Search for the cell housing the specified text and yield its (X, Y) center coordinate. 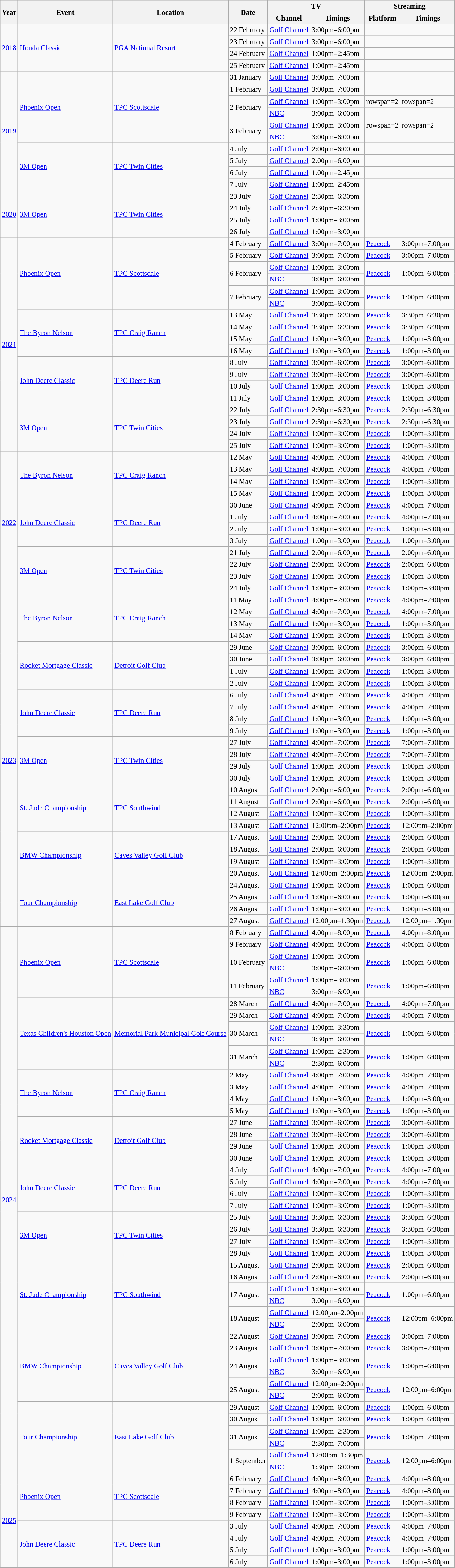
TV (316, 6)
30 March (248, 1034)
Event (65, 12)
11 July (248, 398)
26 August (248, 909)
11 May (248, 600)
Channel (289, 18)
29 July (248, 766)
1:00pm–7:00pm (427, 1437)
2:30pm–7:00pm (338, 1443)
11 August (248, 802)
10 February (248, 962)
2022 (9, 523)
31 March (248, 1057)
Location (171, 12)
11 February (248, 986)
4 May (248, 1099)
24 February (248, 54)
2025 (9, 1521)
5 February (248, 256)
PGA National Resort (171, 48)
Year (9, 12)
2020 (9, 214)
Date (248, 12)
2023 (9, 761)
28 June (248, 1134)
10 August (248, 790)
3 February (248, 131)
Streaming (410, 6)
30 August (248, 1420)
30 July (248, 778)
12 August (248, 814)
13 August (248, 826)
2 May (248, 1075)
15 August (248, 1265)
20 August (248, 873)
29 August (248, 1408)
Platform (382, 18)
2024 (9, 1200)
25 February (248, 66)
22 February (248, 30)
1:30pm–6:00pm (338, 1467)
27 June (248, 1123)
1 February (248, 89)
Texas Children's Houston Open (65, 1034)
Memorial Park Municipal Golf Course (171, 1034)
10 July (248, 386)
27 August (248, 921)
1 September (248, 1461)
31 January (248, 77)
21 July (248, 552)
Honda Classic (65, 48)
1:00pm–3:30pm (338, 1028)
3:30pm–6:00pm (338, 1040)
5 May (248, 1111)
23 August (248, 1348)
16 August (248, 1277)
31 August (248, 1437)
16 May (248, 351)
3 May (248, 1087)
2021 (9, 345)
29 March (248, 1016)
28 March (248, 1004)
2019 (9, 131)
4 February (248, 244)
23 February (248, 42)
2:30pm–6:00pm (338, 1063)
22 August (248, 1336)
19 August (248, 861)
2 February (248, 107)
2018 (9, 48)
